Scan for the cell matching the given text and deliver its [X, Y] coordinate at center. 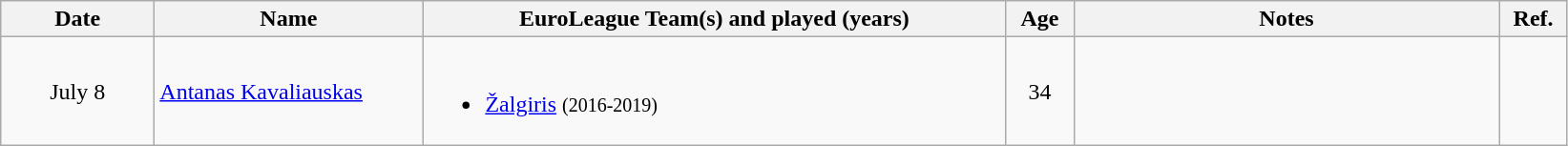
34 [1040, 92]
EuroLeague Team(s) and played (years) [714, 19]
Ref. [1533, 19]
Antanas Kavaliauskas [288, 92]
Date [78, 19]
Age [1040, 19]
July 8 [78, 92]
Name [288, 19]
Notes [1286, 19]
Žalgiris (2016-2019) [714, 92]
